Return (X, Y) of the center of cell containing provided text 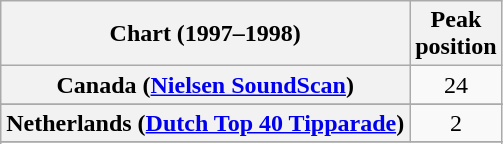
24 (456, 85)
2 (456, 123)
Netherlands (Dutch Top 40 Tipparade) (206, 123)
Peakposition (456, 34)
Chart (1997–1998) (206, 34)
Canada (Nielsen SoundScan) (206, 85)
